Locate the cell with the specified text and output its (x, y) center coordinate. 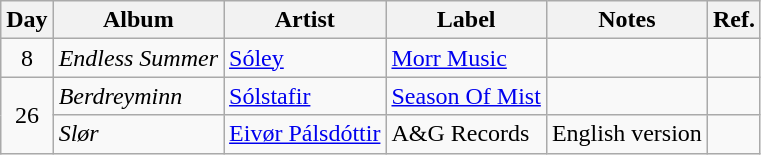
Endless Summer (138, 58)
Sólstafir (305, 96)
Album (138, 20)
Berdreyminn (138, 96)
8 (27, 58)
English version (626, 134)
Artist (305, 20)
Morr Music (466, 58)
Season Of Mist (466, 96)
Sóley (305, 58)
26 (27, 115)
Slør (138, 134)
Label (466, 20)
Notes (626, 20)
Day (27, 20)
Eivør Pálsdóttir (305, 134)
Ref. (734, 20)
A&G Records (466, 134)
